From the cell containing the given text, extract its center point as (x, y) coordinate. 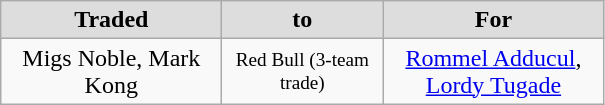
Rommel Adducul, Lordy Tugade (494, 72)
For (494, 20)
to (302, 20)
Migs Noble, Mark Kong (112, 72)
Red Bull (3-team trade) (302, 72)
Traded (112, 20)
